Pinpoint the cell where the given text exists, returning its [X, Y] midpoint coordinate. 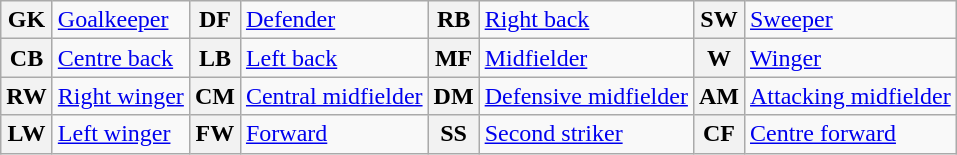
MF [454, 58]
SW [718, 20]
Forward [334, 134]
Sweeper [850, 20]
CF [718, 134]
Right winger [120, 96]
Centre back [120, 58]
LW [27, 134]
Winger [850, 58]
Central midfielder [334, 96]
DM [454, 96]
SS [454, 134]
GK [27, 20]
Midfielder [586, 58]
CB [27, 58]
RW [27, 96]
Left back [334, 58]
W [718, 58]
Defensive midfielder [586, 96]
AM [718, 96]
RB [454, 20]
Left winger [120, 134]
Right back [586, 20]
Centre forward [850, 134]
Attacking midfielder [850, 96]
LB [214, 58]
DF [214, 20]
Second striker [586, 134]
Defender [334, 20]
FW [214, 134]
CM [214, 96]
Goalkeeper [120, 20]
